Determine the (x, y) coordinate at the center of the cell enclosing the given text.  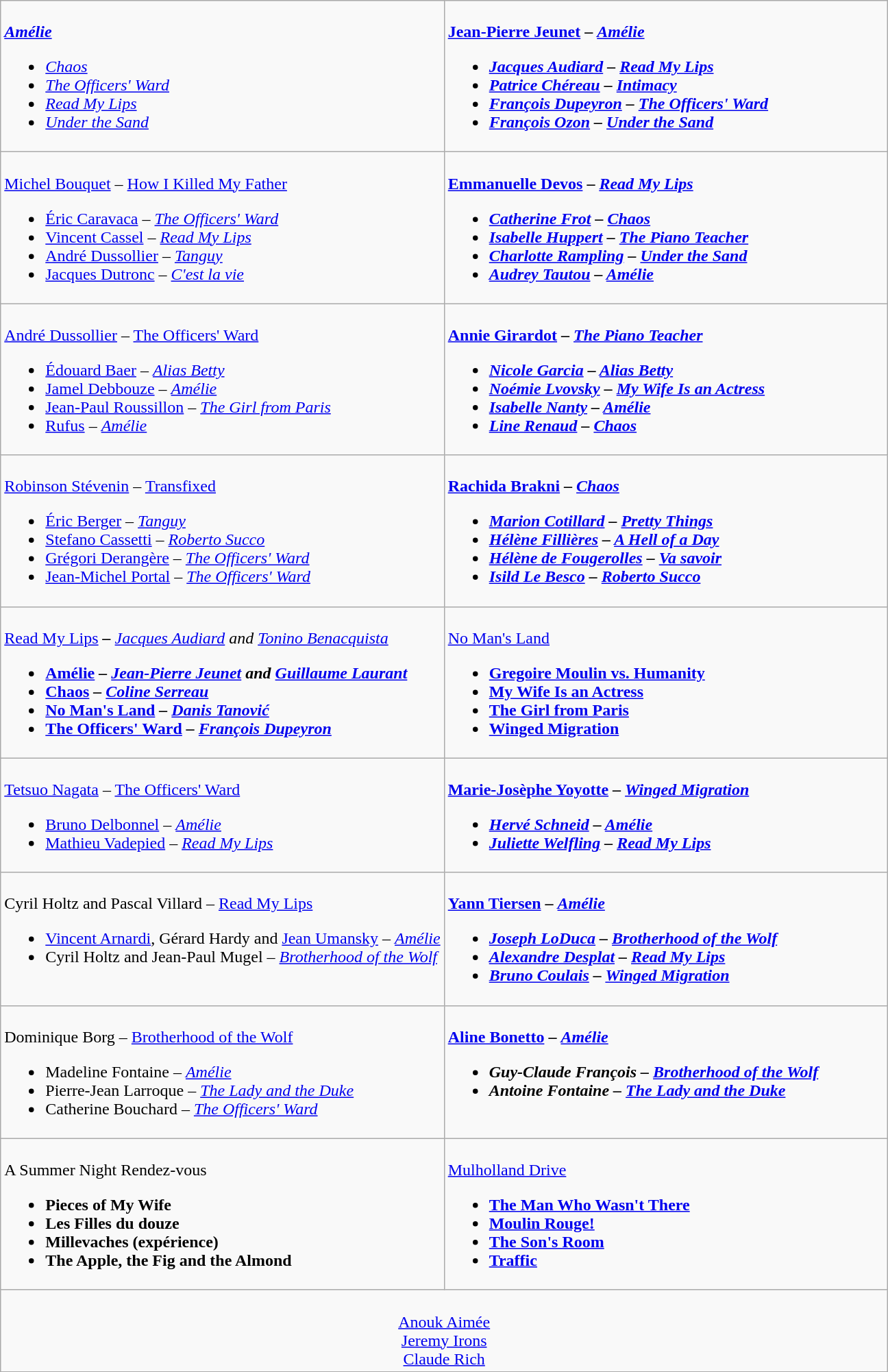
Marie-Josèphe Yoyotte – Winged MigrationHervé Schneid – AmélieJuliette Welfling – Read My Lips (666, 816)
Annie Girardot – The Piano TeacherNicole Garcia – Alias BettyNoémie Lvovsky – My Wife Is an ActressIsabelle Nanty – AmélieLine Renaud – Chaos (666, 380)
Anouk Aimée Jeremy Irons Claude Rich (444, 1331)
Emmanuelle Devos – Read My LipsCatherine Frot – ChaosIsabelle Huppert – The Piano TeacherCharlotte Rampling – Under the SandAudrey Tautou – Amélie (666, 228)
Tetsuo Nagata – The Officers' WardBruno Delbonnel – AmélieMathieu Vadepied – Read My Lips (222, 816)
A Summer Night Rendez-vousPieces of My WifeLes Filles du douzeMillevaches (expérience)The Apple, the Fig and the Almond (222, 1214)
Dominique Borg – Brotherhood of the WolfMadeline Fontaine – AméliePierre-Jean Larroque – The Lady and the DukeCatherine Bouchard – The Officers' Ward (222, 1072)
AmélieChaosThe Officers' WardRead My LipsUnder the Sand (222, 77)
Aline Bonetto – AmélieGuy-Claude François – Brotherhood of the WolfAntoine Fontaine – The Lady and the Duke (666, 1072)
André Dussollier – The Officers' WardÉdouard Baer – Alias BettyJamel Debbouze – AmélieJean-Paul Roussillon – The Girl from ParisRufus – Amélie (222, 380)
No Man's LandGregoire Moulin vs. HumanityMy Wife Is an ActressThe Girl from ParisWinged Migration (666, 683)
Yann Tiersen – AmélieJoseph LoDuca – Brotherhood of the WolfAlexandre Desplat – Read My LipsBruno Coulais – Winged Migration (666, 939)
Mulholland DriveThe Man Who Wasn't ThereMoulin Rouge!The Son's RoomTraffic (666, 1214)
